Capture the cell that displays the provided text and extract its (X, Y) central coordinate. 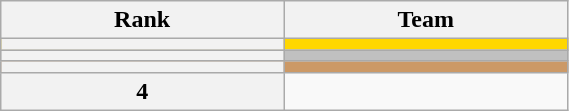
4 (142, 91)
Team (426, 20)
Rank (142, 20)
